Find where the given text appears and provide that cell's center as [X, Y] coordinate. 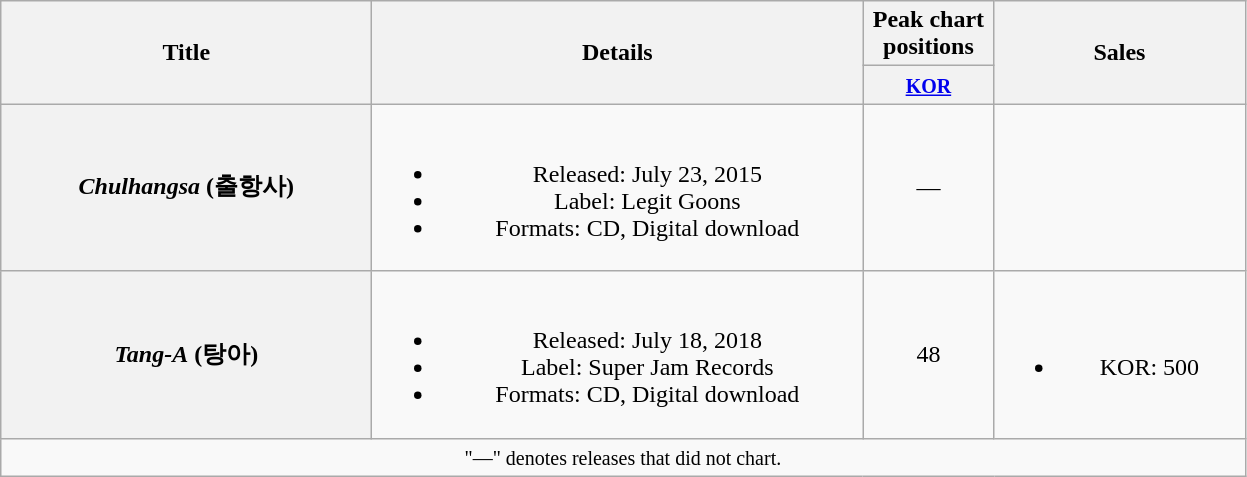
48 [928, 354]
Released: July 23, 2015Label: Legit GoonsFormats: CD, Digital download [618, 188]
Details [618, 52]
KOR: 500 [1120, 354]
Released: July 18, 2018Label: Super Jam RecordsFormats: CD, Digital download [618, 354]
Peak chart positions [928, 34]
Sales [1120, 52]
KOR [928, 85]
Tang-A (탕아) [186, 354]
"—" denotes releases that did not chart. [623, 457]
Title [186, 52]
— [928, 188]
Chulhangsa (출항사) [186, 188]
